Locate the cell with the specified text and output its [X, Y] center coordinate. 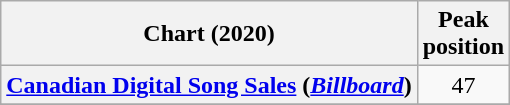
Chart (2020) [209, 34]
Peakposition [463, 34]
Canadian Digital Song Sales (Billboard) [209, 85]
47 [463, 85]
